Capture the cell that displays the provided text and extract its [X, Y] central coordinate. 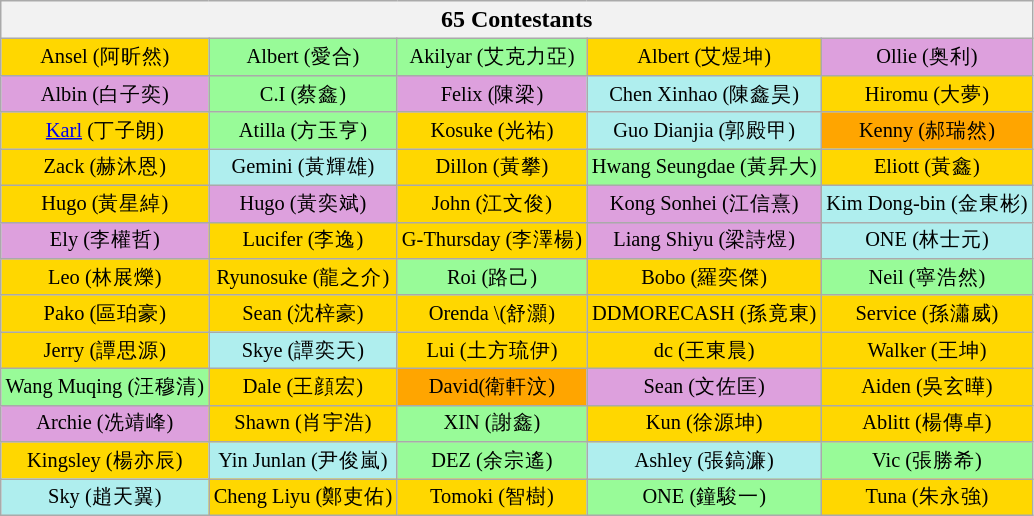
Dillon (黃攀) [492, 168]
Roi (路己) [492, 278]
Akilyar (艾克力亞) [492, 58]
Orenda \(舒灝) [492, 314]
Sean (文佐匡) [704, 388]
Kim Dong-bin (金東彬) [926, 204]
ONE (鐘駿一) [704, 498]
Ryunosuke (龍之介) [303, 278]
Jerry (譚思源) [105, 350]
Shawn (肖宇浩) [303, 424]
Albert (愛合) [303, 58]
Hwang Seungdae (黃昇大) [704, 168]
G-Thursday (李澤楊) [492, 240]
ONE (林士元) [926, 240]
Walker (王坤) [926, 350]
Eliott (黃鑫) [926, 168]
Atilla (方玉亨) [303, 130]
DEZ (余宗遙) [492, 460]
Hugo (黃星綽) [105, 204]
Ansel (阿昕然) [105, 58]
Chen Xinhao (陳鑫昊) [704, 94]
Lucifer (李逸) [303, 240]
Hiromu (大夢) [926, 94]
David(衛軒汶) [492, 388]
65 Contestants [517, 20]
Kun (徐源坤) [704, 424]
Skye (譚奕天) [303, 350]
XIN (謝鑫) [492, 424]
DDMORECASH (孫竟東) [704, 314]
Lui (土方琉伊) [492, 350]
Hugo (黃奕斌) [303, 204]
Vic (張勝希) [926, 460]
Service (孫瀟威) [926, 314]
Ablitt (楊傳卓) [926, 424]
Kingsley (楊亦辰) [105, 460]
Yin Junlan (尹俊嵐) [303, 460]
Ollie (奥利) [926, 58]
Sky (趙天翼) [105, 498]
Ashley (張鎬濂) [704, 460]
Aiden (吳玄曄) [926, 388]
dc (王東晨) [704, 350]
Zack (赫沐恩) [105, 168]
Pako (區珀豪) [105, 314]
Dale (王顔宏) [303, 388]
Albin (白子奕) [105, 94]
Tomoki (智樹) [492, 498]
Felix (陳梁) [492, 94]
Tuna (朱永強) [926, 498]
John (江文俊) [492, 204]
Liang Shiyu (梁詩煜) [704, 240]
Gemini (黃輝雄) [303, 168]
Guo Dianjia (郭殿甲) [704, 130]
Kong Sonhei (江信熹) [704, 204]
Kosuke (光祐) [492, 130]
C.I (蔡鑫) [303, 94]
Sean (沈梓豪) [303, 314]
Neil (寧浩然) [926, 278]
Kenny (郝瑞然) [926, 130]
Karl (丁子朗) [105, 130]
Cheng Liyu (鄭吏佑) [303, 498]
Albert (艾煜坤) [704, 58]
Bobo (羅奕傑) [704, 278]
Ely (李權哲) [105, 240]
Leo (林展爍) [105, 278]
Archie (冼靖峰) [105, 424]
Wang Muqing (汪穆清) [105, 388]
